Locate the cell with the specified text and output its (X, Y) center coordinate. 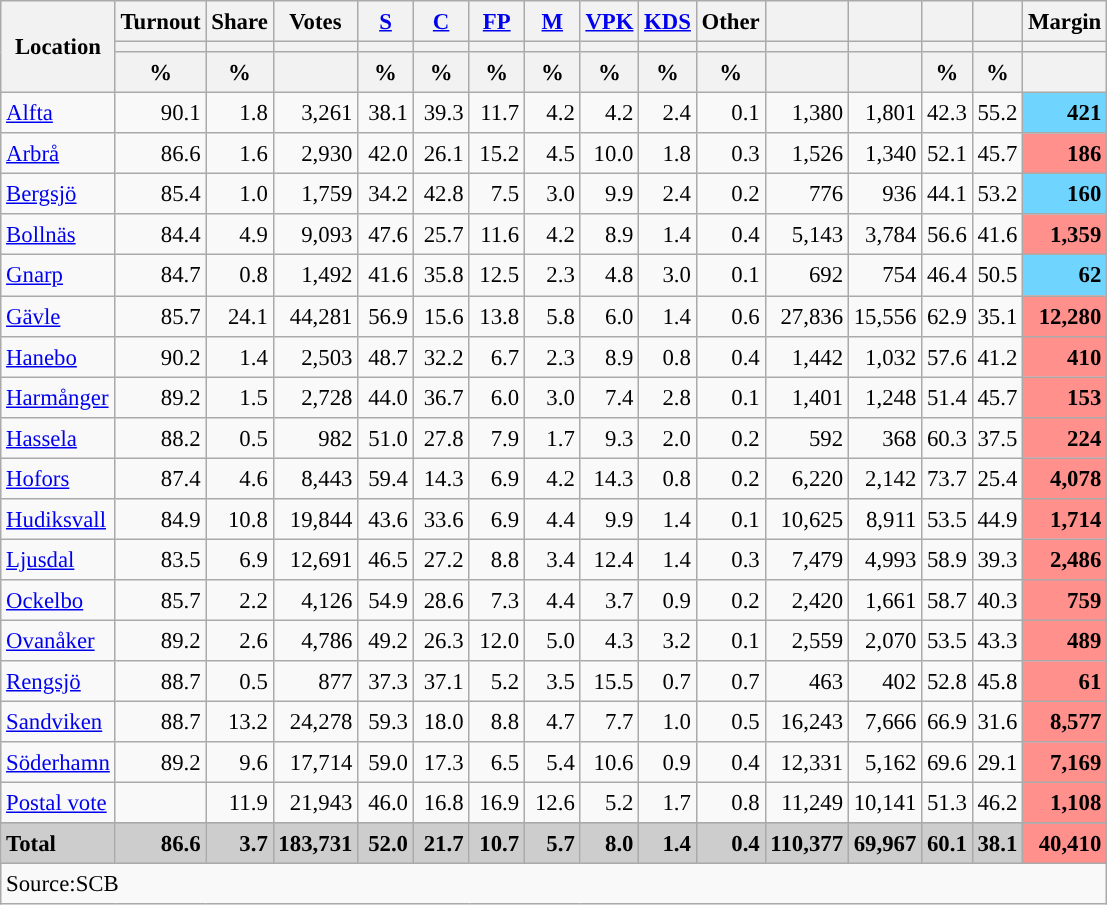
Alfta (58, 114)
3,261 (316, 114)
90.2 (160, 356)
62 (1065, 276)
1,108 (1065, 804)
52.1 (947, 154)
3.2 (668, 640)
42.8 (441, 194)
1,526 (806, 154)
10.8 (240, 520)
8.0 (610, 844)
8,911 (884, 520)
4,786 (316, 640)
Gnarp (58, 276)
27.2 (441, 560)
60.1 (947, 844)
12,280 (1065, 316)
17,714 (316, 762)
11.7 (497, 114)
Gävle (58, 316)
69.6 (947, 762)
12.5 (497, 276)
1,801 (884, 114)
2,420 (806, 600)
Hudiksvall (58, 520)
50.5 (997, 276)
Hofors (58, 478)
46.2 (997, 804)
52.0 (386, 844)
9.3 (610, 438)
24.1 (240, 316)
37.1 (441, 682)
16.8 (441, 804)
982 (316, 438)
88.2 (160, 438)
8,577 (1065, 722)
45.8 (997, 682)
183,731 (316, 844)
44.0 (386, 398)
8,443 (316, 478)
9.6 (240, 762)
15,556 (884, 316)
47.6 (386, 234)
54.9 (386, 600)
13.8 (497, 316)
53.2 (997, 194)
2,930 (316, 154)
46.4 (947, 276)
15.5 (610, 682)
2,142 (884, 478)
15.6 (441, 316)
84.4 (160, 234)
2.8 (668, 398)
12.0 (497, 640)
60.3 (947, 438)
51.4 (947, 398)
Margin (1065, 22)
1,714 (1065, 520)
4.5 (552, 154)
410 (1065, 356)
59.4 (386, 478)
402 (884, 682)
Location (58, 47)
10.7 (497, 844)
52.8 (947, 682)
43.6 (386, 520)
34.2 (386, 194)
FP (497, 22)
5.7 (552, 844)
2,503 (316, 356)
2,486 (1065, 560)
46.5 (386, 560)
46.0 (386, 804)
19,844 (316, 520)
776 (806, 194)
35.1 (997, 316)
936 (884, 194)
36.7 (441, 398)
26.1 (441, 154)
90.1 (160, 114)
25.4 (997, 478)
1,492 (316, 276)
Sandviken (58, 722)
10.6 (610, 762)
2,559 (806, 640)
59.3 (386, 722)
7.4 (610, 398)
83.5 (160, 560)
31.6 (997, 722)
32.2 (441, 356)
7,666 (884, 722)
186 (1065, 154)
Other (730, 22)
58.9 (947, 560)
11.9 (240, 804)
224 (1065, 438)
1,340 (884, 154)
40.3 (997, 600)
11,249 (806, 804)
15.2 (497, 154)
16,243 (806, 722)
463 (806, 682)
Hanebo (58, 356)
Bergsjö (58, 194)
84.7 (160, 276)
Turnout (160, 22)
877 (316, 682)
44.9 (997, 520)
Postal vote (58, 804)
57.6 (947, 356)
759 (1065, 600)
59.0 (386, 762)
40,410 (1065, 844)
2,728 (316, 398)
12.4 (610, 560)
160 (1065, 194)
4.9 (240, 234)
44.1 (947, 194)
44,281 (316, 316)
1.5 (240, 398)
27,836 (806, 316)
5.8 (552, 316)
M (552, 22)
62.9 (947, 316)
13.2 (240, 722)
12,331 (806, 762)
1,248 (884, 398)
56.9 (386, 316)
61 (1065, 682)
10,625 (806, 520)
1,442 (806, 356)
110,377 (806, 844)
12.6 (552, 804)
6.5 (497, 762)
51.0 (386, 438)
18.0 (441, 722)
Votes (316, 22)
26.3 (441, 640)
16.9 (497, 804)
4.7 (552, 722)
27.8 (441, 438)
Harmånger (58, 398)
48.7 (386, 356)
43.3 (997, 640)
4.3 (610, 640)
10,141 (884, 804)
12,691 (316, 560)
1,759 (316, 194)
84.9 (160, 520)
25.7 (441, 234)
10.0 (610, 154)
Bollnäs (58, 234)
2.6 (240, 640)
56.6 (947, 234)
85.4 (160, 194)
754 (884, 276)
29.1 (997, 762)
7.9 (497, 438)
4,126 (316, 600)
37.3 (386, 682)
4.8 (610, 276)
11.6 (497, 234)
41.2 (997, 356)
17.3 (441, 762)
S (386, 22)
VPK (610, 22)
33.6 (441, 520)
1,032 (884, 356)
Söderhamn (58, 762)
1.6 (240, 154)
Arbrå (58, 154)
1,359 (1065, 234)
2,070 (884, 640)
1,401 (806, 398)
49.2 (386, 640)
7.3 (497, 600)
Ljusdal (58, 560)
Rengsjö (58, 682)
51.3 (947, 804)
69,967 (884, 844)
489 (1065, 640)
Hassela (58, 438)
Ovanåker (58, 640)
Share (240, 22)
1,661 (884, 600)
9,093 (316, 234)
21.7 (441, 844)
Ockelbo (58, 600)
C (441, 22)
4,078 (1065, 478)
692 (806, 276)
7,479 (806, 560)
6.7 (497, 356)
368 (884, 438)
421 (1065, 114)
5.4 (552, 762)
58.7 (947, 600)
87.4 (160, 478)
5.0 (552, 640)
Source:SCB (554, 884)
7.5 (497, 194)
3.5 (552, 682)
7.7 (610, 722)
Total (58, 844)
42.0 (386, 154)
153 (1065, 398)
2.0 (668, 438)
55.2 (997, 114)
5,143 (806, 234)
21,943 (316, 804)
KDS (668, 22)
73.7 (947, 478)
4,993 (884, 560)
24,278 (316, 722)
4.6 (240, 478)
7,169 (1065, 762)
6,220 (806, 478)
66.9 (947, 722)
592 (806, 438)
3.4 (552, 560)
42.3 (947, 114)
2.2 (240, 600)
0.6 (730, 316)
28.6 (441, 600)
37.5 (997, 438)
5,162 (884, 762)
35.8 (441, 276)
1,380 (806, 114)
3,784 (884, 234)
